Return the [x, y] coordinate for the center point of the cell that contains the specified text.  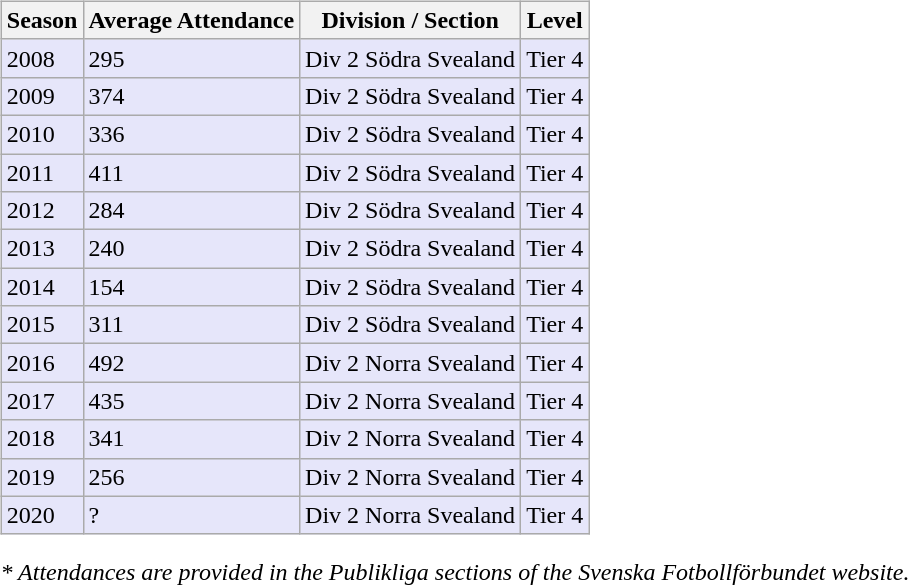
2008 [42, 58]
336 [192, 134]
256 [192, 477]
341 [192, 439]
2015 [42, 325]
311 [192, 325]
2012 [42, 211]
2014 [42, 287]
2019 [42, 477]
2010 [42, 134]
? [192, 515]
374 [192, 96]
2011 [42, 173]
411 [192, 173]
492 [192, 363]
2013 [42, 249]
2020 [42, 515]
2016 [42, 363]
154 [192, 287]
435 [192, 401]
2017 [42, 401]
Division / Section [410, 20]
2018 [42, 439]
284 [192, 211]
240 [192, 249]
Season [42, 20]
295 [192, 58]
Level [555, 20]
2009 [42, 96]
Average Attendance [192, 20]
